Search for the cell housing the specified text and yield its (X, Y) center coordinate. 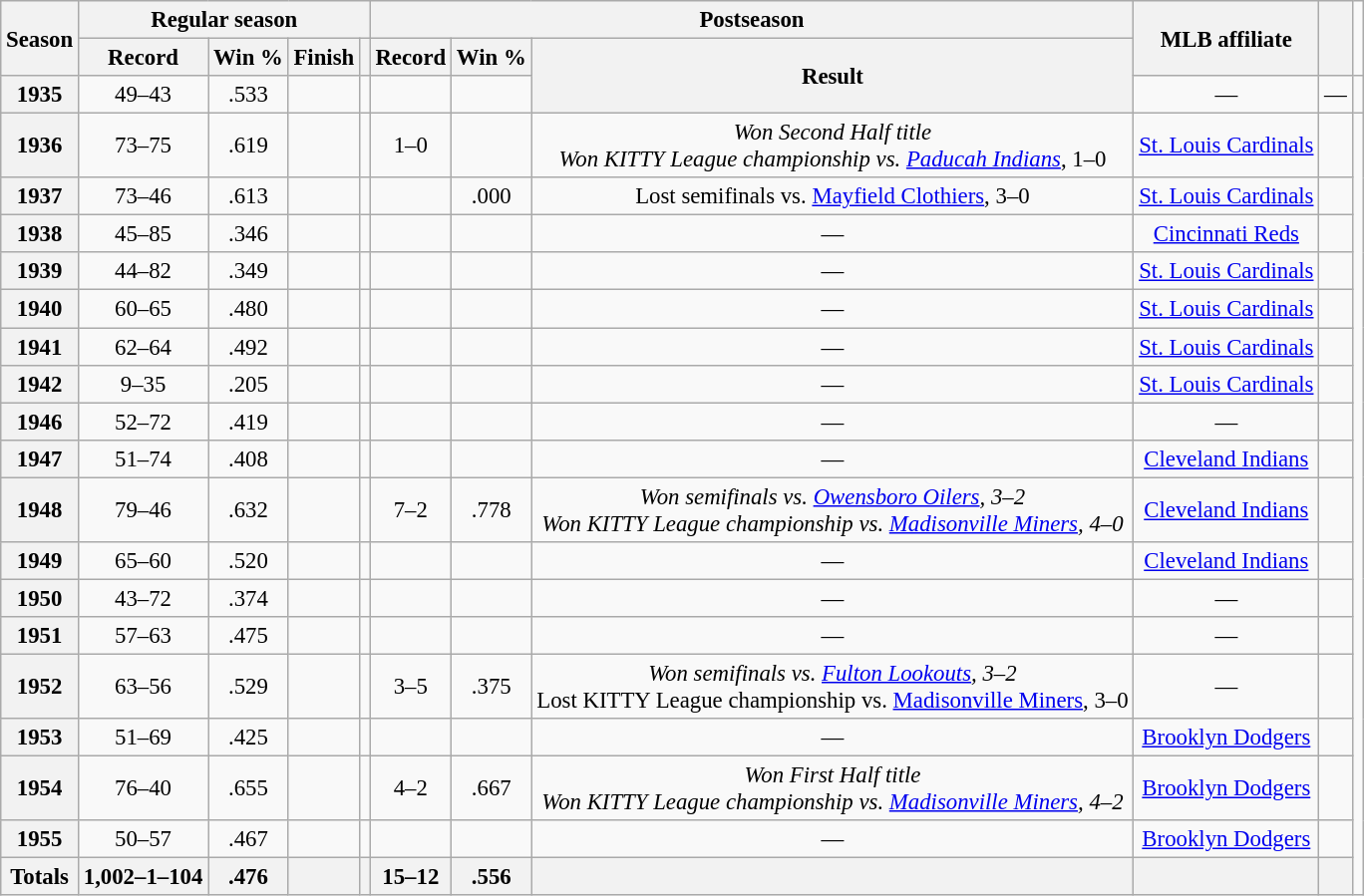
.520 (248, 561)
Cincinnati Reds (1226, 234)
.349 (248, 272)
1953 (40, 738)
1935 (40, 95)
1,002–1–104 (143, 877)
.529 (248, 686)
.419 (248, 422)
.476 (248, 877)
.480 (248, 309)
1955 (40, 839)
15–12 (411, 877)
79–46 (143, 510)
1954 (40, 789)
.655 (248, 789)
1949 (40, 561)
.778 (492, 510)
44–82 (143, 272)
1940 (40, 309)
.000 (492, 196)
.492 (248, 347)
1939 (40, 272)
1941 (40, 347)
.425 (248, 738)
Won Second Half titleWon KITTY League championship vs. Paducah Indians, 1–0 (833, 146)
1942 (40, 384)
76–40 (143, 789)
Finish (323, 58)
9–35 (143, 384)
50–57 (143, 839)
.475 (248, 636)
Regular season (223, 20)
.374 (248, 598)
.619 (248, 146)
57–63 (143, 636)
1952 (40, 686)
Won First Half titleWon KITTY League championship vs. Madisonville Miners, 4–2 (833, 789)
1946 (40, 422)
MLB affiliate (1226, 38)
.467 (248, 839)
Won semifinals vs. Owensboro Oilers, 3–2Won KITTY League championship vs. Madisonville Miners, 4–0 (833, 510)
1–0 (411, 146)
73–75 (143, 146)
Won semifinals vs. Fulton Lookouts, 3–2Lost KITTY League championship vs. Madisonville Miners, 3–0 (833, 686)
.375 (492, 686)
Lost semifinals vs. Mayfield Clothiers, 3–0 (833, 196)
.346 (248, 234)
65–60 (143, 561)
62–64 (143, 347)
73–46 (143, 196)
51–69 (143, 738)
63–56 (143, 686)
.408 (248, 458)
.205 (248, 384)
1950 (40, 598)
Totals (40, 877)
1948 (40, 510)
Postseason (752, 20)
1936 (40, 146)
1938 (40, 234)
51–74 (143, 458)
.632 (248, 510)
Result (833, 76)
60–65 (143, 309)
.613 (248, 196)
4–2 (411, 789)
.556 (492, 877)
43–72 (143, 598)
Season (40, 38)
49–43 (143, 95)
45–85 (143, 234)
1947 (40, 458)
3–5 (411, 686)
1937 (40, 196)
.533 (248, 95)
1951 (40, 636)
.667 (492, 789)
7–2 (411, 510)
52–72 (143, 422)
